Return the [x, y] coordinate for the center point of the cell that contains the specified text.  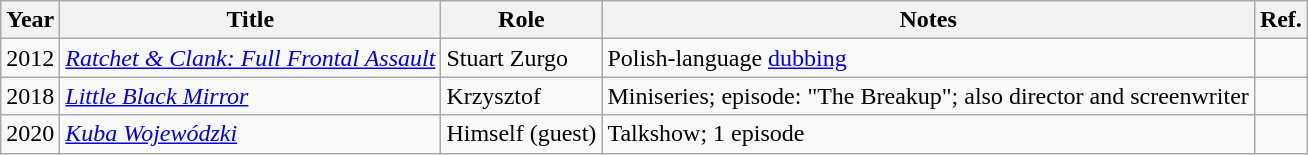
Role [522, 20]
Ref. [1280, 20]
2018 [30, 96]
Stuart Zurgo [522, 58]
2020 [30, 134]
Ratchet & Clank: Full Frontal Assault [250, 58]
Polish-language dubbing [928, 58]
Himself (guest) [522, 134]
Year [30, 20]
Krzysztof [522, 96]
Notes [928, 20]
2012 [30, 58]
Kuba Wojewódzki [250, 134]
Talkshow; 1 episode [928, 134]
Title [250, 20]
Miniseries; episode: "The Breakup"; also director and screenwriter [928, 96]
Little Black Mirror [250, 96]
